Identify which cell holds the provided text, then report its (x, y) central coordinate. 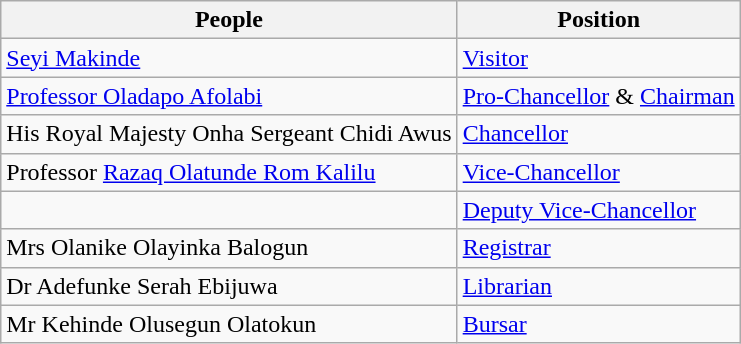
Registrar (598, 248)
Professor Razaq Olatunde Rom Kalilu (229, 172)
Pro-Chancellor & Chairman (598, 96)
Seyi Makinde (229, 58)
Librarian (598, 286)
Mr Kehinde Olusegun Olatokun (229, 324)
His Royal Majesty Onha Sergeant Chidi Awus (229, 134)
Vice-Chancellor (598, 172)
Chancellor (598, 134)
Position (598, 20)
Bursar (598, 324)
People (229, 20)
Professor Oladapo Afolabi (229, 96)
Visitor (598, 58)
Dr Adefunke Serah Ebijuwa (229, 286)
Mrs Olanike Olayinka Balogun (229, 248)
Deputy Vice-Chancellor (598, 210)
